Determine the (x, y) coordinate at the center of the cell enclosing the given text.  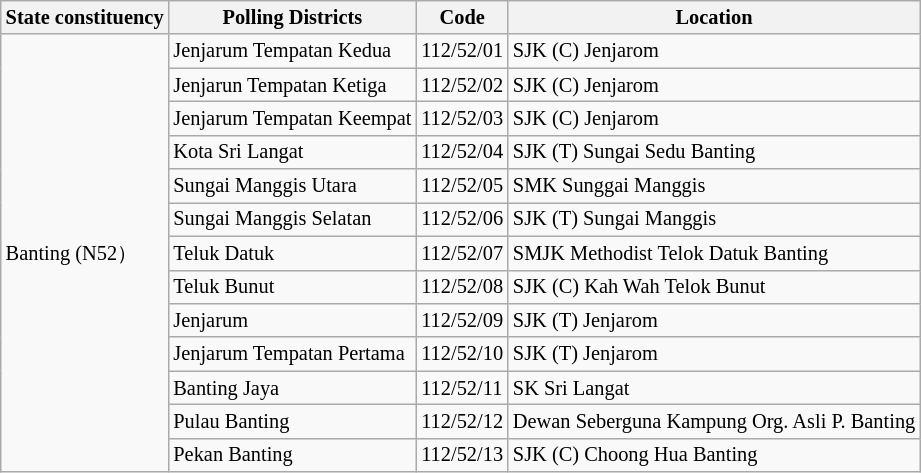
112/52/04 (462, 152)
Polling Districts (292, 17)
112/52/09 (462, 320)
SJK (C) Choong Hua Banting (714, 455)
112/52/01 (462, 51)
Pekan Banting (292, 455)
Code (462, 17)
Sungai Manggis Selatan (292, 219)
Pulau Banting (292, 421)
112/52/12 (462, 421)
Jenjarun Tempatan Ketiga (292, 85)
Teluk Datuk (292, 253)
Teluk Bunut (292, 287)
Jenjarum Tempatan Kedua (292, 51)
Jenjarum Tempatan Keempat (292, 118)
SMJK Methodist Telok Datuk Banting (714, 253)
112/52/02 (462, 85)
Jenjarum (292, 320)
Sungai Manggis Utara (292, 186)
112/52/03 (462, 118)
Banting Jaya (292, 388)
Jenjarum Tempatan Pertama (292, 354)
112/52/11 (462, 388)
State constituency (85, 17)
112/52/05 (462, 186)
Banting (N52） (85, 253)
112/52/10 (462, 354)
SJK (T) Sungai Sedu Banting (714, 152)
112/52/13 (462, 455)
Dewan Seberguna Kampung Org. Asli P. Banting (714, 421)
SJK (T) Sungai Manggis (714, 219)
112/52/07 (462, 253)
SK Sri Langat (714, 388)
Kota Sri Langat (292, 152)
112/52/08 (462, 287)
Location (714, 17)
SJK (C) Kah Wah Telok Bunut (714, 287)
112/52/06 (462, 219)
SMK Sunggai Manggis (714, 186)
